Return the [X, Y] coordinate for the center point of the cell that contains the specified text.  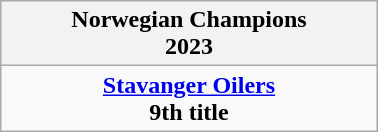
Norwegian Champions2023 [189, 34]
Stavanger Oilers9th title [189, 98]
